Output the [X, Y] coordinate of the center of the cell containing the given text.  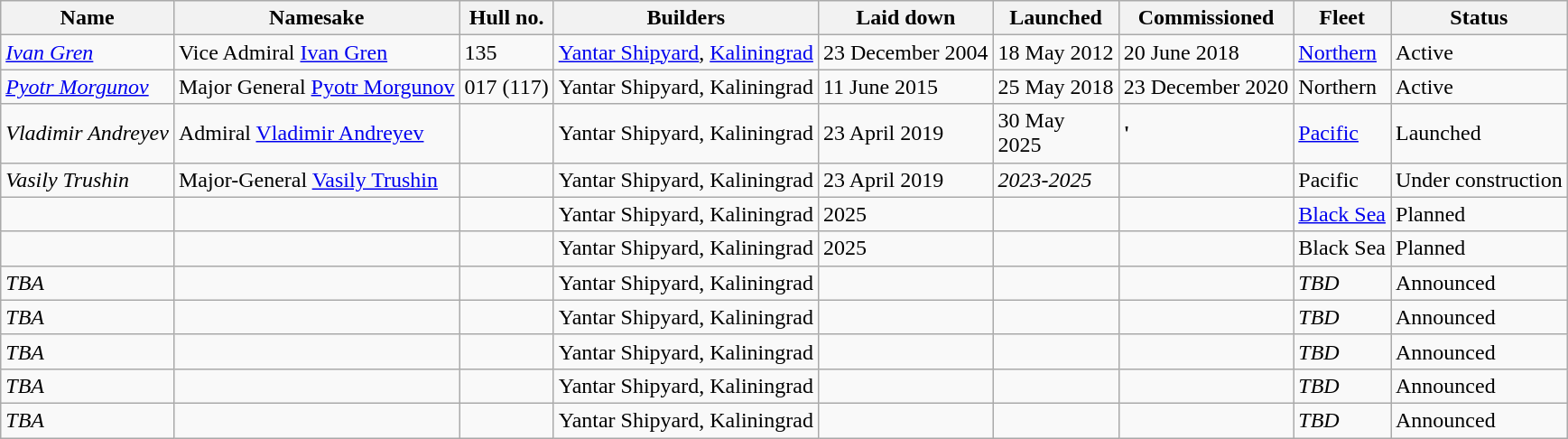
Pyotr Morgunov [88, 87]
Admiral Vladimir Andreyev [316, 134]
Fleet [1342, 18]
25 May 2018 [1056, 87]
20 June 2018 [1206, 52]
Vasily Trushin [88, 180]
30 May2025 [1056, 134]
Vice Admiral Ivan Gren [316, 52]
11 June 2015 [905, 87]
2023-2025 [1056, 180]
Builders [686, 18]
Commissioned [1206, 18]
135 [506, 52]
Laid down [905, 18]
' [1206, 134]
Namesake [316, 18]
18 May 2012 [1056, 52]
Status [1479, 18]
Under construction [1479, 180]
23 December 2020 [1206, 87]
Ivan Gren [88, 52]
017 (117) [506, 87]
Major General Pyotr Morgunov [316, 87]
23 December 2004 [905, 52]
Hull no. [506, 18]
Major-General Vasily Trushin [316, 180]
Name [88, 18]
Vladimir Andreyev [88, 134]
